Pinpoint the cell where the given text exists, returning its (x, y) midpoint coordinate. 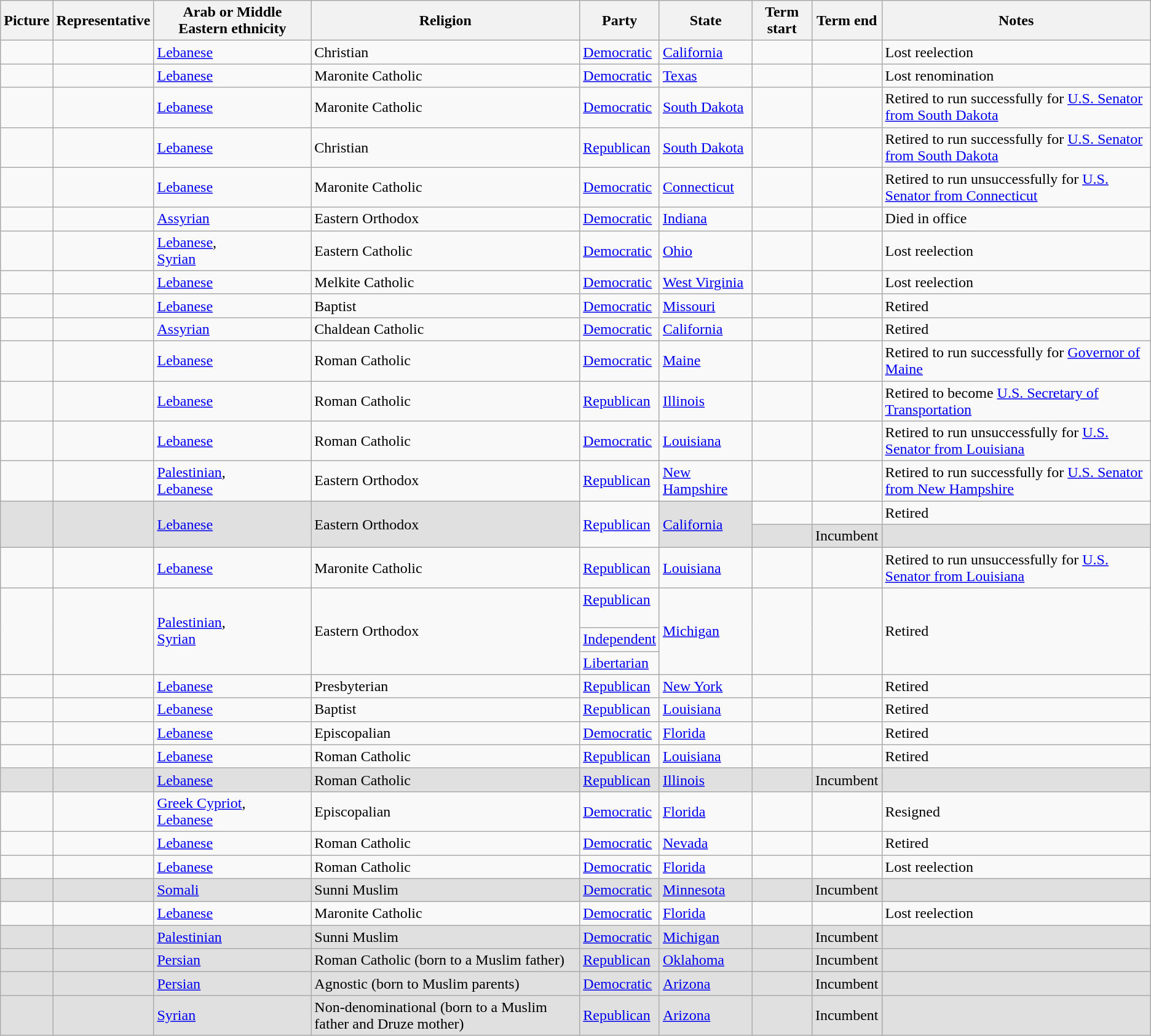
Oklahoma (706, 960)
New York (706, 686)
Lebanese,Syrian (232, 251)
Palestinian,Syrian (232, 631)
Eastern Catholic (445, 251)
Greek Cypriot,Lebanese (232, 812)
Minnesota (706, 890)
Notes (1016, 21)
Texas (706, 76)
Non-denominational (born to a Muslim father and Druze mother) (445, 1016)
Term start (782, 21)
Chaldean Catholic (445, 329)
Indiana (706, 219)
New Hampshire (706, 481)
Somali (232, 890)
Retired to run successfully for Governor of Maine (1016, 360)
Picture (27, 21)
Missouri (706, 306)
Retired to run successfully for U.S. Senator from New Hampshire (1016, 481)
State (706, 21)
Independent (620, 639)
Ohio (706, 251)
Syrian (232, 1016)
Nevada (706, 843)
Party (620, 21)
Connecticut (706, 187)
Palestinian,Lebanese (232, 481)
Maine (706, 360)
Resigned (1016, 812)
Retired to run unsuccessfully for U.S. Senator from Connecticut (1016, 187)
Palestinian (232, 937)
Arab or Middle Eastern ethnicity (232, 21)
Representative (103, 21)
Religion (445, 21)
Agnostic (born to Muslim parents) (445, 984)
Presbyterian (445, 686)
Lost renomination (1016, 76)
Libertarian (620, 663)
Term end (847, 21)
Roman Catholic (born to a Muslim father) (445, 960)
Retired to become U.S. Secretary of Transportation (1016, 401)
Died in office (1016, 219)
Melkite Catholic (445, 282)
West Virginia (706, 282)
